Detect which cell encompasses the target text, then output its (x, y) center coordinate. 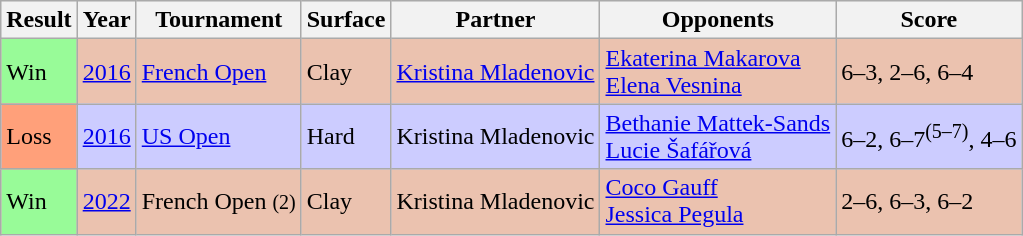
Year (106, 20)
2022 (106, 202)
Hard (346, 136)
Loss (39, 136)
Tournament (218, 20)
Coco Gauff Jessica Pegula (718, 202)
French Open (2) (218, 202)
French Open (218, 72)
Surface (346, 20)
US Open (218, 136)
Score (929, 20)
6–2, 6–7(5–7), 4–6 (929, 136)
Partner (496, 20)
2–6, 6–3, 6–2 (929, 202)
Opponents (718, 20)
Result (39, 20)
Bethanie Mattek-Sands Lucie Šafářová (718, 136)
6–3, 2–6, 6–4 (929, 72)
Ekaterina Makarova Elena Vesnina (718, 72)
